Locate the cell with the specified text and output its (X, Y) center coordinate. 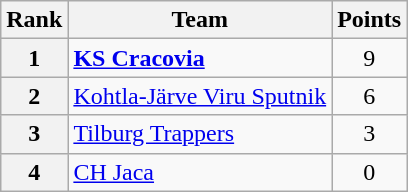
Kohtla-Järve Viru Sputnik (200, 96)
2 (34, 96)
4 (34, 172)
Rank (34, 20)
0 (370, 172)
Team (200, 20)
KS Cracovia (200, 58)
Points (370, 20)
CH Jaca (200, 172)
1 (34, 58)
9 (370, 58)
Tilburg Trappers (200, 134)
6 (370, 96)
